Extract the [X, Y] coordinate from the center of the cell holding the provided text.  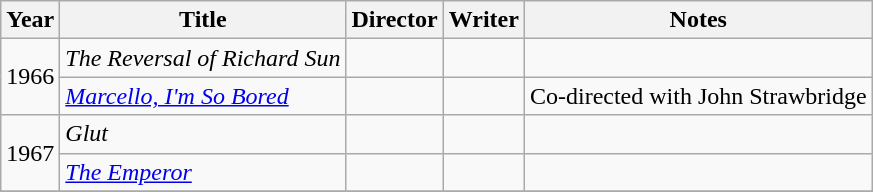
1967 [30, 153]
Notes [698, 20]
Title [203, 20]
1966 [30, 77]
Co-directed with John Strawbridge [698, 96]
Director [394, 20]
Glut [203, 134]
Marcello, I'm So Bored [203, 96]
Writer [484, 20]
The Emperor [203, 172]
The Reversal of Richard Sun [203, 58]
Year [30, 20]
